Output the (X, Y) coordinate of the center of the cell containing the given text.  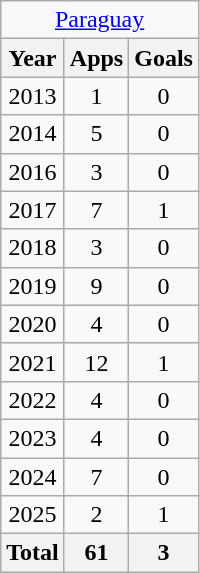
Paraguay (100, 20)
Year (33, 58)
2014 (33, 134)
2018 (33, 248)
Total (33, 553)
Goals (164, 58)
Apps (96, 58)
12 (96, 362)
5 (96, 134)
2 (96, 515)
2024 (33, 477)
2021 (33, 362)
2019 (33, 286)
2022 (33, 400)
2016 (33, 172)
2017 (33, 210)
2013 (33, 96)
2020 (33, 324)
2025 (33, 515)
2023 (33, 438)
61 (96, 553)
9 (96, 286)
